Pinpoint the cell where the given text exists, returning its (x, y) midpoint coordinate. 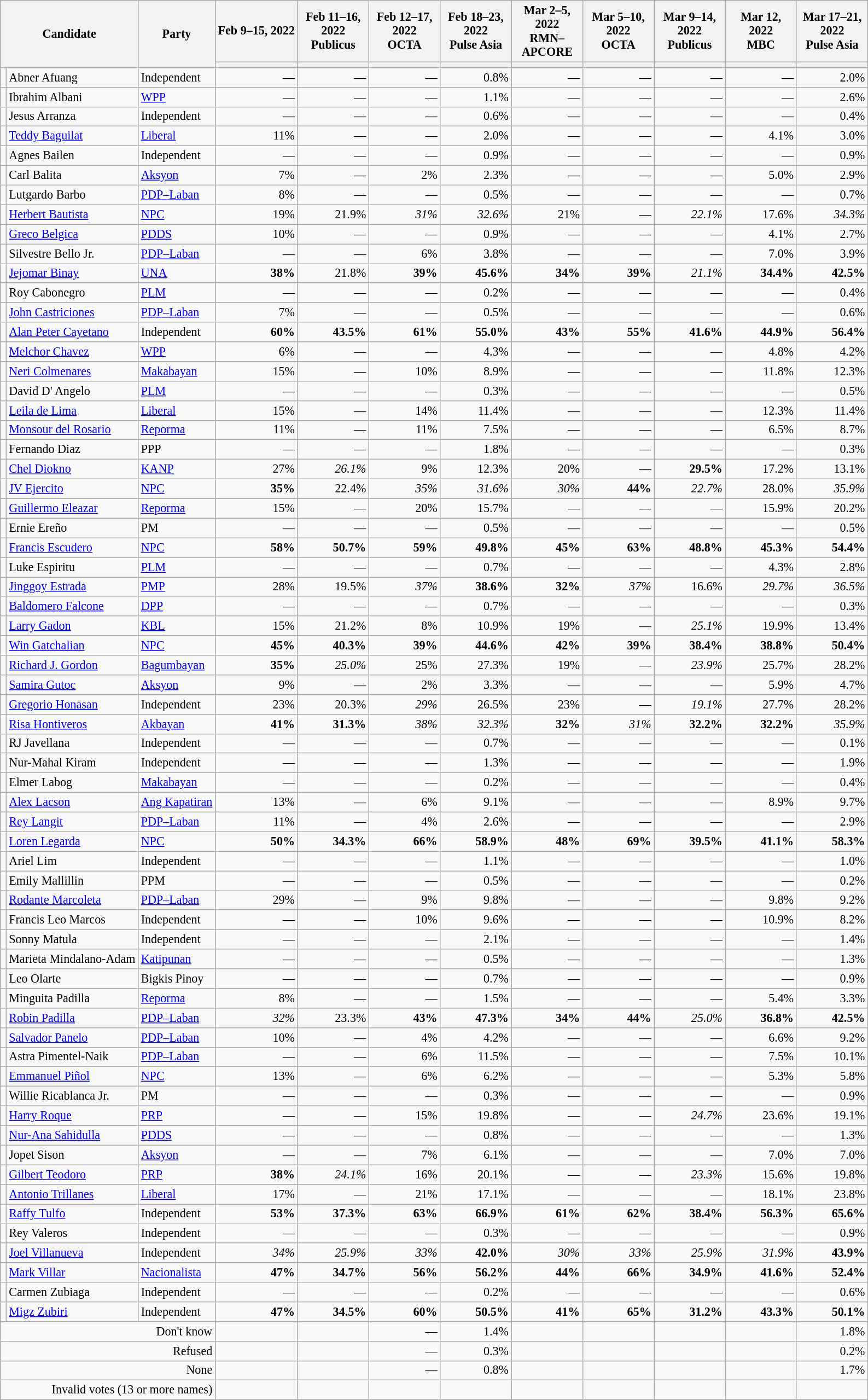
Feb 9–15, 2022 (256, 31)
38.8% (761, 646)
3.9% (832, 253)
Carmen Zubiaga (72, 1292)
66.9% (476, 1213)
9.7% (832, 802)
19.5% (333, 586)
24.7% (690, 1116)
PPM (177, 880)
Feb 11–16, 2022Publicus (333, 31)
45.6% (476, 273)
Monsour del Rosario (72, 430)
50% (256, 841)
18.1% (761, 1194)
Ariel Lim (72, 861)
17.6% (761, 214)
KANP (177, 469)
69% (618, 841)
Nacionalista (177, 1273)
Joel Villanueva (72, 1253)
27% (256, 469)
JV Ejercito (72, 489)
21.1% (690, 273)
Baldomero Falcone (72, 606)
Bagumbayan (177, 665)
Abner Afuang (72, 77)
40.3% (333, 646)
44.6% (476, 646)
Willie Ricablanca Jr. (72, 1096)
27.3% (476, 665)
Rodante Marcoleta (72, 900)
43.9% (832, 1253)
4.7% (832, 684)
Astra Pimentel-Naik (72, 1057)
Win Gatchalian (72, 646)
2.8% (832, 567)
Ernie Ereño (72, 528)
29.7% (761, 586)
Jejomar Binay (72, 273)
25.1% (690, 626)
Silvestre Bello Jr. (72, 253)
Party (177, 34)
2.3% (476, 175)
Alex Lacson (72, 802)
5.4% (761, 998)
22.1% (690, 214)
Mar 9–14, 2022Publicus (690, 31)
2.1% (476, 939)
Leila de Lima (72, 410)
22.4% (333, 489)
34.7% (333, 1273)
Salvador Panelo (72, 1037)
65.6% (832, 1213)
31.2% (690, 1311)
Greco Belgica (72, 234)
Neri Colmenares (72, 371)
43.5% (333, 332)
62% (618, 1213)
45.3% (761, 548)
28.0% (761, 489)
20.1% (476, 1175)
Rey Langit (72, 822)
Mar 17–21, 2022Pulse Asia (832, 31)
58.9% (476, 841)
36.5% (832, 586)
22.7% (690, 489)
16% (404, 1175)
Larry Gadon (72, 626)
49.8% (476, 548)
26.1% (333, 469)
41.1% (761, 841)
34.4% (761, 273)
25.7% (761, 665)
32.3% (476, 724)
Akbayan (177, 724)
56.4% (832, 332)
Nur-Ana Sahidulla (72, 1135)
11.8% (761, 371)
Melchor Chavez (72, 351)
32.6% (476, 214)
David D' Angelo (72, 391)
Candidate (69, 34)
16.6% (690, 586)
Robin Padilla (72, 1018)
8.7% (832, 430)
Roy Cabonegro (72, 293)
Feb 18–23, 2022Pulse Asia (476, 31)
Marieta Mindalano-Adam (72, 959)
19.9% (761, 626)
20.2% (832, 508)
50.7% (333, 548)
31.9% (761, 1253)
Emmanuel Piñol (72, 1077)
39.5% (690, 841)
Alan Peter Cayetano (72, 332)
44.9% (761, 332)
Antonio Trillanes (72, 1194)
Nur-Mahal Kiram (72, 763)
Raffy Tulfo (72, 1213)
6.5% (761, 430)
RJ Javellana (72, 743)
Ibrahim Albani (72, 97)
Risa Hontiveros (72, 724)
Loren Legarda (72, 841)
KBL (177, 626)
Rey Valeros (72, 1233)
15.6% (761, 1175)
5.3% (761, 1077)
48.8% (690, 548)
Invalid votes (13 or more names) (108, 1390)
2.7% (832, 234)
PMP (177, 586)
3.8% (476, 253)
Luke Espiritu (72, 567)
11.5% (476, 1057)
DPP (177, 606)
26.5% (476, 704)
34.5% (333, 1311)
52.4% (832, 1273)
15.9% (761, 508)
Gregorio Honasan (72, 704)
42.0% (476, 1253)
Feb 12–17, 2022OCTA (404, 31)
56.2% (476, 1273)
John Castriciones (72, 312)
Agnes Bailen (72, 155)
17% (256, 1194)
Jopet Sison (72, 1155)
6.2% (476, 1077)
Mark Villar (72, 1273)
38.6% (476, 586)
Migz Zubiri (72, 1311)
56.3% (761, 1213)
Jesus Arranza (72, 117)
PPP (177, 450)
34.9% (690, 1273)
21.9% (333, 214)
43.3% (761, 1311)
65% (618, 1311)
Elmer Labog (72, 782)
58% (256, 548)
54.4% (832, 548)
17.1% (476, 1194)
Chel Diokno (72, 469)
Sonny Matula (72, 939)
Herbert Bautista (72, 214)
9.1% (476, 802)
55% (618, 332)
1.5% (476, 998)
Guillermo Eleazar (72, 508)
None (108, 1370)
14% (404, 410)
6.1% (476, 1155)
Katipunan (177, 959)
Teddy Baguilat (72, 136)
Harry Roque (72, 1116)
59% (404, 548)
5.0% (761, 175)
10.1% (832, 1057)
UNA (177, 273)
9.6% (476, 920)
31.6% (476, 489)
Emily Mallillin (72, 880)
0.1% (832, 743)
17.2% (761, 469)
13.1% (832, 469)
Samira Gutoc (72, 684)
Minguita Padilla (72, 998)
29.5% (690, 469)
5.8% (832, 1077)
50.5% (476, 1311)
Richard J. Gordon (72, 665)
Lutgardo Barbo (72, 195)
28% (256, 586)
1.0% (832, 861)
55.0% (476, 332)
24.1% (333, 1175)
58.3% (832, 841)
1.7% (832, 1370)
Mar 5–10, 2022OCTA (618, 31)
50.1% (832, 1311)
5.9% (761, 684)
20.3% (333, 704)
47.3% (476, 1018)
1.9% (832, 763)
21.2% (333, 626)
37.3% (333, 1213)
25% (404, 665)
Francis Leo Marcos (72, 920)
48% (547, 841)
53% (256, 1213)
15.7% (476, 508)
13.4% (832, 626)
3.0% (832, 136)
Bigkis Pinoy (177, 978)
27.7% (761, 704)
8.2% (832, 920)
4.8% (761, 351)
23.6% (761, 1116)
Carl Balita (72, 175)
Leo Olarte (72, 978)
42% (547, 646)
Jinggoy Estrada (72, 586)
23.8% (832, 1194)
Refused (108, 1351)
Mar 12, 2022MBC (761, 31)
Gilbert Teodoro (72, 1175)
Don't know (108, 1331)
Fernando Diaz (72, 450)
Ang Kapatiran (177, 802)
31.3% (333, 724)
50.4% (832, 646)
6.6% (761, 1037)
23.9% (690, 665)
21.8% (333, 273)
Mar 2–5, 2022RMN–APCORE (547, 31)
56% (404, 1273)
Francis Escudero (72, 548)
36.8% (761, 1018)
